Determine the [X, Y] coordinate at the center of the cell enclosing the given text.  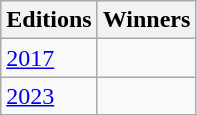
Editions [49, 20]
2023 [49, 96]
2017 [49, 58]
Winners [146, 20]
